From the cell containing the given text, extract its center point as [x, y] coordinate. 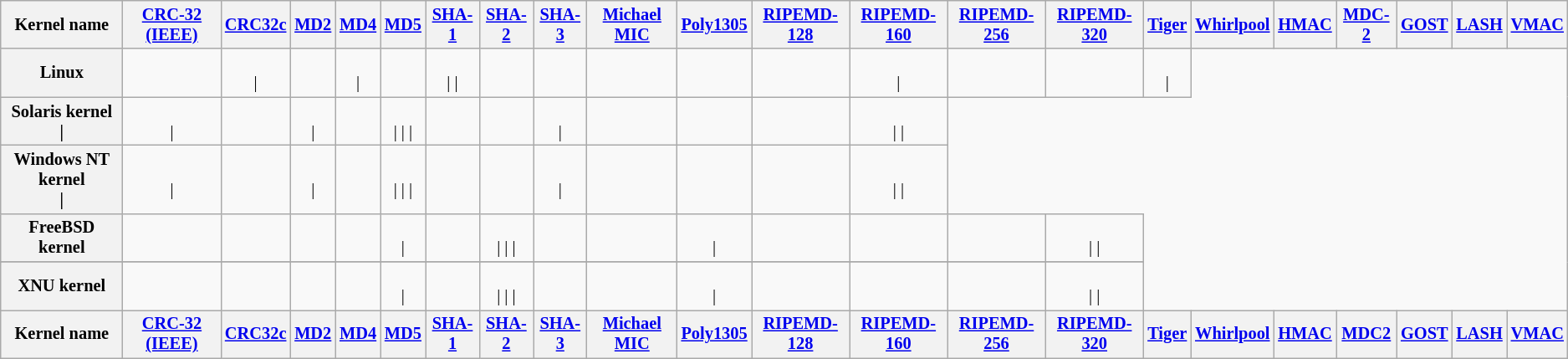
XNU kernel [62, 286]
Solaris kernel| [62, 121]
FreeBSD kernel [62, 238]
Linux [62, 73]
MDC-2 [1366, 24]
Windows NT kernel| [62, 179]
MDC2 [1366, 334]
